Capture the cell that displays the provided text and extract its (x, y) central coordinate. 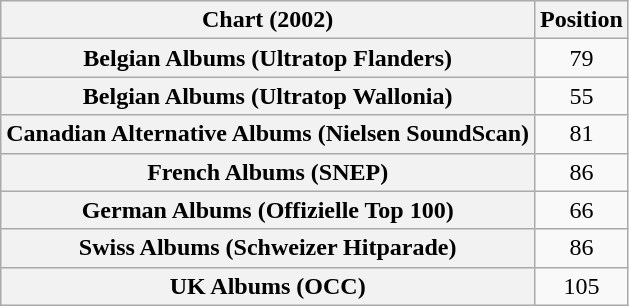
81 (582, 134)
Belgian Albums (Ultratop Flanders) (268, 58)
Belgian Albums (Ultratop Wallonia) (268, 96)
105 (582, 286)
Chart (2002) (268, 20)
UK Albums (OCC) (268, 286)
66 (582, 210)
55 (582, 96)
79 (582, 58)
French Albums (SNEP) (268, 172)
Position (582, 20)
Swiss Albums (Schweizer Hitparade) (268, 248)
German Albums (Offizielle Top 100) (268, 210)
Canadian Alternative Albums (Nielsen SoundScan) (268, 134)
